From the cell containing the given text, extract its center point as (x, y) coordinate. 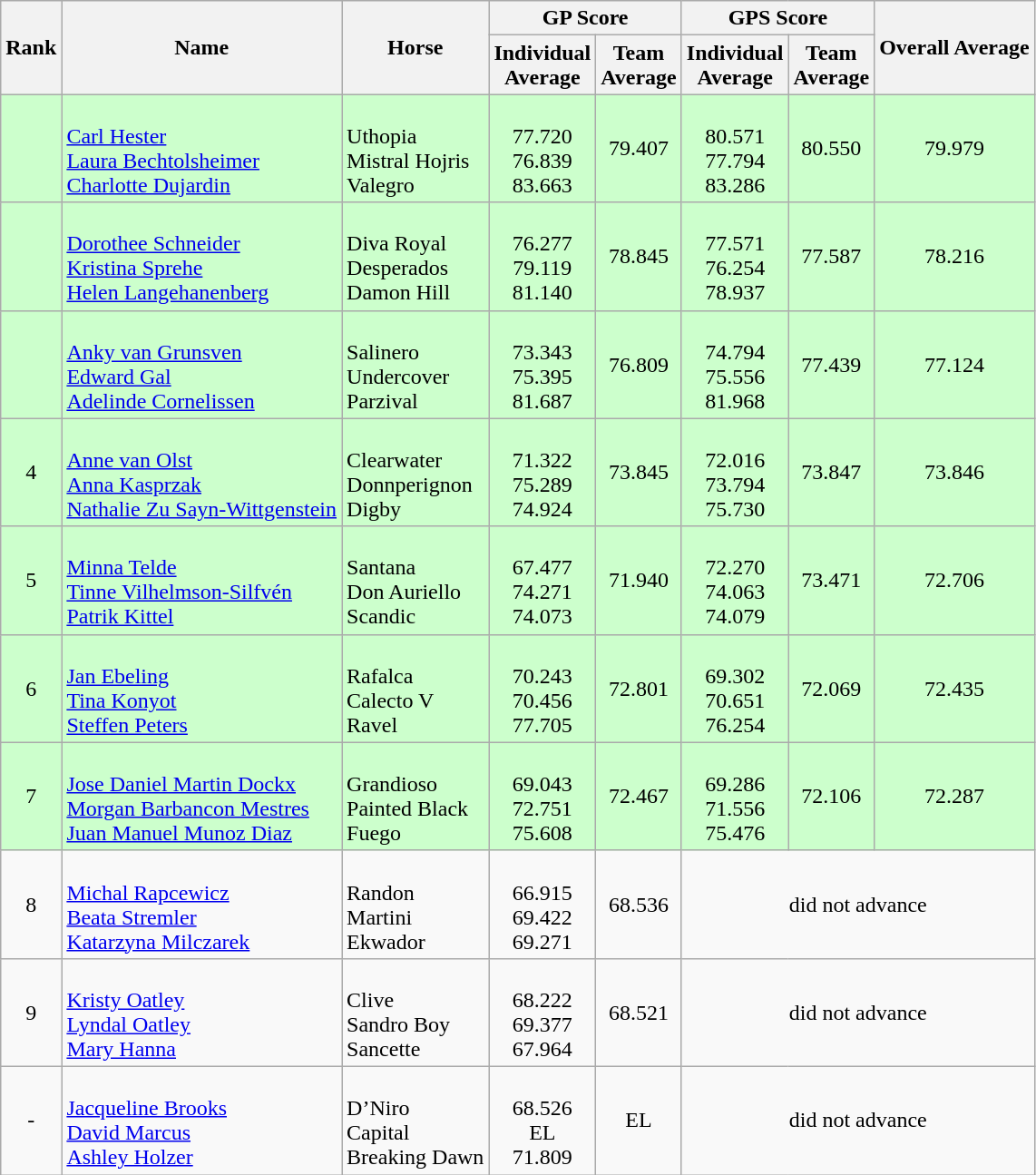
Diva RoyalDesperados Damon Hill (415, 256)
74.79475.55681.968 (735, 365)
73.471 (831, 581)
79.407 (639, 149)
72.467 (639, 797)
4 (31, 472)
72.01673.79475.730 (735, 472)
69.30270.65176.254 (735, 688)
77.72076.83983.663 (542, 149)
70.24370.45677.705 (542, 688)
69.28671.55675.476 (735, 797)
77.124 (954, 365)
D’NiroCapitalBreaking Dawn (415, 1120)
72.435 (954, 688)
Dorothee Schneider Kristina Sprehe Helen Langehanenberg (201, 256)
GPS Score (777, 18)
68.521 (639, 1013)
Minna Telde Tinne Vilhelmson-Silfvén Patrik Kittel (201, 581)
Name (201, 47)
CliveSandro BoySancette (415, 1013)
73.845 (639, 472)
67.47774.27174.073 (542, 581)
- (31, 1120)
76.27779.11981.140 (542, 256)
8 (31, 904)
ClearwaterDonnperignon Digby (415, 472)
72.706 (954, 581)
GP Score (585, 18)
68.22269.37767.964 (542, 1013)
77.439 (831, 365)
Horse (415, 47)
71.940 (639, 581)
71.32275.28974.924 (542, 472)
72.27074.06374.079 (735, 581)
73.34375.39581.687 (542, 365)
72.106 (831, 797)
RafalcaCalecto V Ravel (415, 688)
5 (31, 581)
72.069 (831, 688)
73.846 (954, 472)
80.57177.79483.286 (735, 149)
72.287 (954, 797)
Anne van Olst Anna Kasprzak Nathalie Zu Sayn-Wittgenstein (201, 472)
79.979 (954, 149)
Overall Average (954, 47)
9 (31, 1013)
7 (31, 797)
77.587 (831, 256)
80.550 (831, 149)
Jacqueline Brooks David Marcus Ashley Holzer (201, 1120)
GrandiosoPainted BlackFuego (415, 797)
73.847 (831, 472)
76.809 (639, 365)
UthopiaMistral HojrisValegro (415, 149)
Jan Ebeling Tina Konyot Steffen Peters (201, 688)
SalineroUndercover Parzival (415, 365)
69.04372.75175.608 (542, 797)
72.801 (639, 688)
Jose Daniel Martin Dockx Morgan Barbancon Mestres Juan Manuel Munoz Diaz (201, 797)
EL (639, 1120)
Anky van Grunsven Edward Gal Adelinde Cornelissen (201, 365)
RandonMartiniEkwador (415, 904)
Kristy Oatley Lyndal Oatley Mary Hanna (201, 1013)
Michal Rapcewicz Beata Stremler Katarzyna Milczarek (201, 904)
SantanaDon Auriello Scandic (415, 581)
78.845 (639, 256)
68.536 (639, 904)
Rank (31, 47)
Carl Hester Laura Bechtolsheimer Charlotte Dujardin (201, 149)
6 (31, 688)
77.57176.25478.937 (735, 256)
78.216 (954, 256)
66.91569.42269.271 (542, 904)
68.526EL71.809 (542, 1120)
